Scan for the cell matching the given text and deliver its [X, Y] coordinate at center. 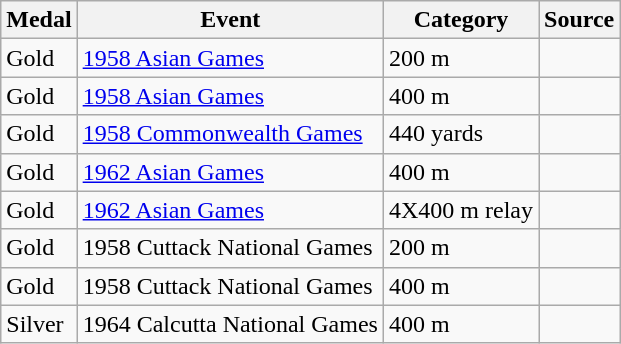
440 yards [460, 134]
1964 Calcutta National Games [230, 324]
4X400 m relay [460, 210]
Category [460, 20]
Silver [39, 324]
Event [230, 20]
1958 Commonwealth Games [230, 134]
Medal [39, 20]
Source [578, 20]
